Extract the [X, Y] coordinate from the center of the cell holding the provided text.  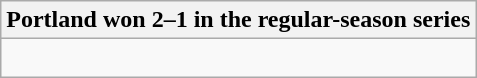
Portland won 2–1 in the regular-season series [238, 20]
